Capture the cell that displays the provided text and extract its [X, Y] central coordinate. 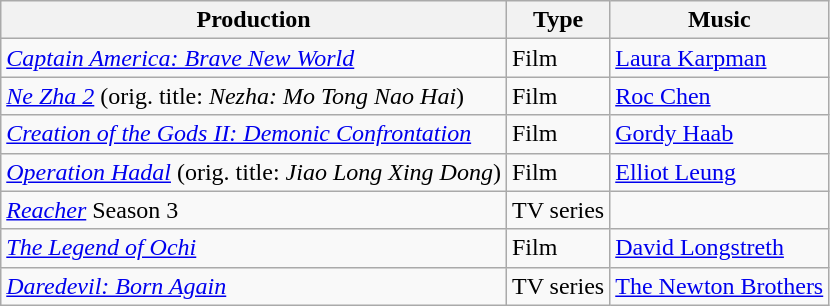
Production [254, 20]
Roc Chen [720, 96]
Ne Zha 2 (orig. title: Nezha: Mo Tong Nao Hai) [254, 96]
Captain America: Brave New World [254, 58]
Laura Karpman [720, 58]
Daredevil: Born Again [254, 286]
Reacher Season 3 [254, 210]
David Longstreth [720, 248]
Creation of the Gods II: Demonic Confrontation [254, 134]
The Newton Brothers [720, 286]
Music [720, 20]
Operation Hadal (orig. title: Jiao Long Xing Dong) [254, 172]
Gordy Haab [720, 134]
Type [558, 20]
Elliot Leung [720, 172]
The Legend of Ochi [254, 248]
